From the cell containing the given text, extract its center point as (x, y) coordinate. 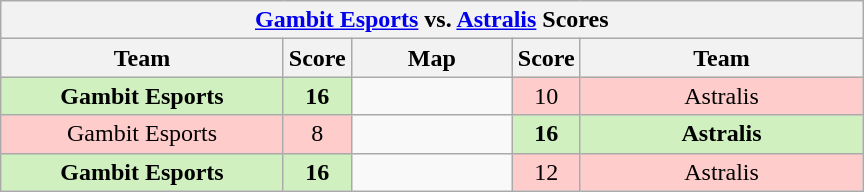
Map (432, 58)
12 (546, 172)
8 (317, 134)
Gambit Esports vs. Astralis Scores (432, 20)
10 (546, 96)
